Search for the cell housing the specified text and yield its (x, y) center coordinate. 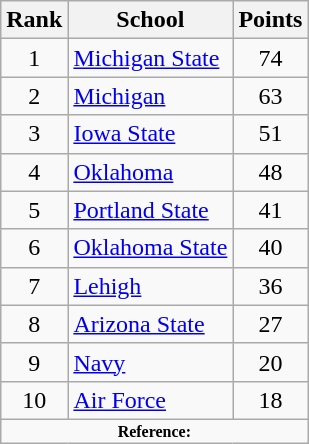
48 (270, 172)
Oklahoma (150, 172)
20 (270, 362)
51 (270, 134)
Michigan (150, 96)
8 (34, 324)
6 (34, 248)
9 (34, 362)
63 (270, 96)
Arizona State (150, 324)
7 (34, 286)
3 (34, 134)
36 (270, 286)
1 (34, 58)
School (150, 20)
2 (34, 96)
Points (270, 20)
Navy (150, 362)
Portland State (150, 210)
18 (270, 400)
4 (34, 172)
Air Force (150, 400)
Oklahoma State (150, 248)
Lehigh (150, 286)
10 (34, 400)
5 (34, 210)
41 (270, 210)
27 (270, 324)
74 (270, 58)
Rank (34, 20)
40 (270, 248)
Iowa State (150, 134)
Michigan State (150, 58)
Reference: (154, 431)
